Return [X, Y] of the center of cell containing provided text 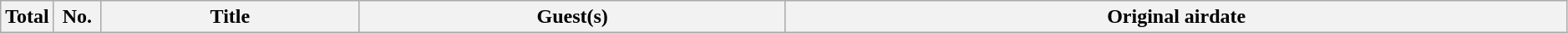
Title [230, 17]
Total [28, 17]
No. [77, 17]
Guest(s) [572, 17]
Original airdate [1176, 17]
